For the text-containing cell, return its midpoint in (x, y) coordinate format. 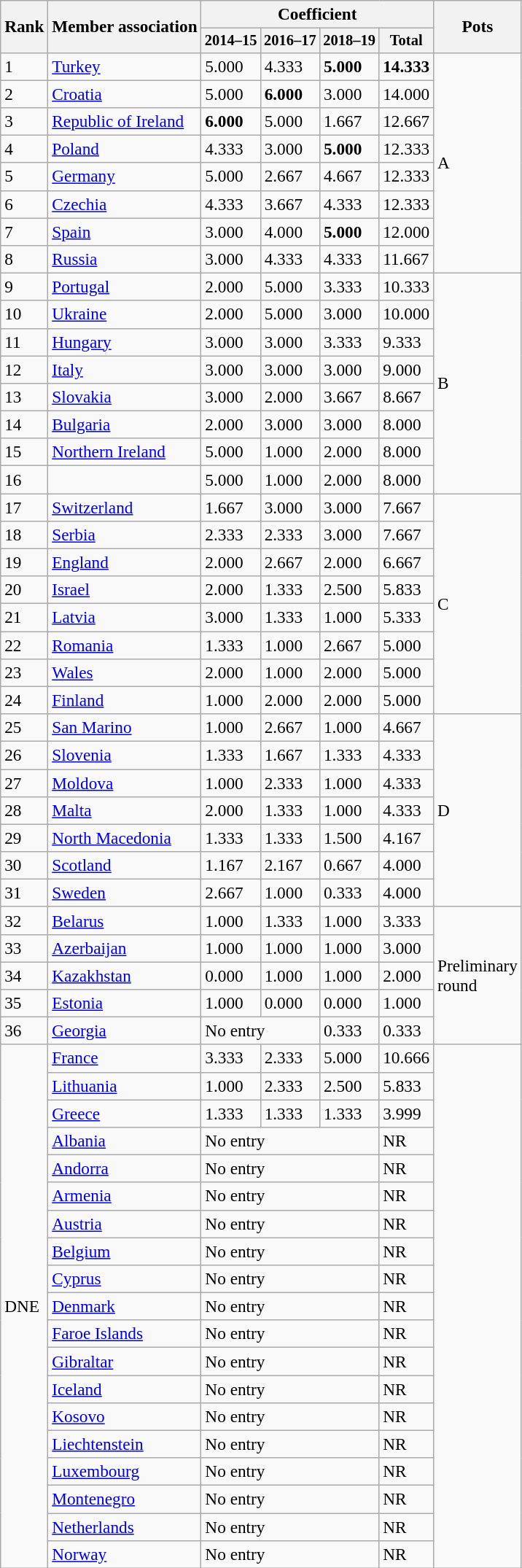
Denmark (125, 1306)
North Macedonia (125, 838)
16 (25, 479)
2016–17 (290, 40)
11 (25, 342)
12 (25, 369)
13 (25, 397)
Poland (125, 149)
10.666 (407, 1058)
Estonia (125, 1003)
27 (25, 783)
France (125, 1058)
Coefficient (318, 14)
Montenegro (125, 1499)
Scotland (125, 865)
San Marino (125, 727)
Hungary (125, 342)
Gibraltar (125, 1361)
Cyprus (125, 1278)
DNE (25, 1306)
1 (25, 66)
Czechia (125, 204)
2 (25, 93)
4.167 (407, 838)
28 (25, 810)
17 (25, 507)
34 (25, 975)
12.667 (407, 121)
3 (25, 121)
1.500 (350, 838)
26 (25, 755)
23 (25, 672)
Preliminaryround (478, 976)
14 (25, 424)
12.000 (407, 231)
10 (25, 314)
5.333 (407, 617)
9 (25, 287)
Total (407, 40)
Turkey (125, 66)
7 (25, 231)
8 (25, 259)
8.667 (407, 397)
Andorra (125, 1168)
6 (25, 204)
Italy (125, 369)
Spain (125, 231)
Austria (125, 1224)
Lithuania (125, 1086)
10.333 (407, 287)
0.667 (350, 865)
35 (25, 1003)
Romania (125, 645)
15 (25, 452)
Bulgaria (125, 424)
Northern Ireland (125, 452)
2018–19 (350, 40)
21 (25, 617)
29 (25, 838)
Croatia (125, 93)
Malta (125, 810)
5 (25, 176)
Azerbaijan (125, 948)
Liechtenstein (125, 1444)
Rank (25, 26)
Norway (125, 1554)
Luxembourg (125, 1472)
Finland (125, 700)
Moldova (125, 783)
Belarus (125, 920)
Kosovo (125, 1416)
2014–15 (230, 40)
Slovakia (125, 397)
A (478, 163)
Slovenia (125, 755)
Israel (125, 590)
11.667 (407, 259)
10.000 (407, 314)
Greece (125, 1113)
24 (25, 700)
9.000 (407, 369)
Portugal (125, 287)
2.167 (290, 865)
Sweden (125, 893)
18 (25, 535)
33 (25, 948)
Faroe Islands (125, 1334)
31 (25, 893)
Belgium (125, 1251)
6.667 (407, 562)
9.333 (407, 342)
22 (25, 645)
Iceland (125, 1389)
Switzerland (125, 507)
25 (25, 727)
England (125, 562)
14.333 (407, 66)
3.999 (407, 1113)
1.167 (230, 865)
Georgia (125, 1031)
20 (25, 590)
19 (25, 562)
Ukraine (125, 314)
30 (25, 865)
Russia (125, 259)
14.000 (407, 93)
Pots (478, 26)
Armenia (125, 1196)
Netherlands (125, 1526)
Germany (125, 176)
D (478, 810)
32 (25, 920)
Albania (125, 1141)
Latvia (125, 617)
C (478, 603)
Wales (125, 672)
Serbia (125, 535)
Republic of Ireland (125, 121)
Member association (125, 26)
Kazakhstan (125, 975)
4 (25, 149)
B (478, 383)
36 (25, 1031)
